For the text-containing cell, return its midpoint in [x, y] coordinate format. 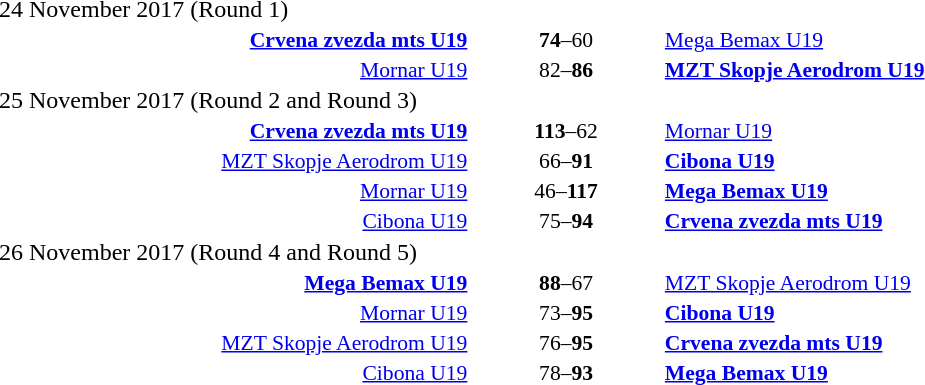
66–91 [566, 161]
82–86 [566, 70]
113–62 [566, 131]
76–95 [566, 342]
74–60 [566, 40]
88–67 [566, 282]
73–95 [566, 312]
75–94 [566, 221]
46–117 [566, 191]
